From the cell containing the given text, extract its center point as (x, y) coordinate. 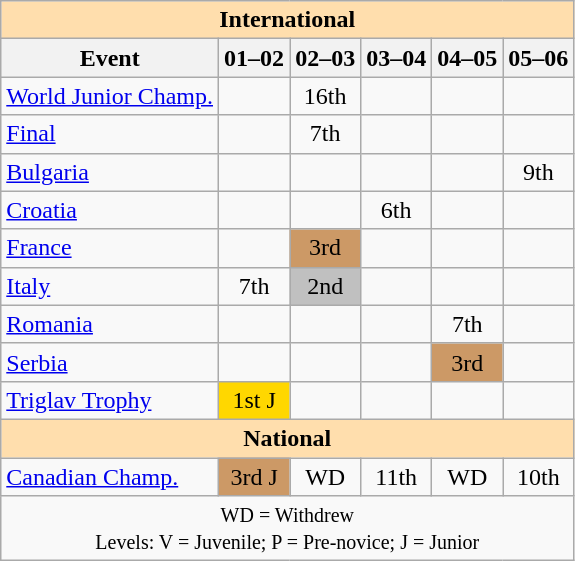
6th (396, 210)
04–05 (468, 58)
Bulgaria (110, 172)
2nd (326, 286)
France (110, 248)
16th (326, 96)
Croatia (110, 210)
National (288, 438)
Canadian Champ. (110, 477)
Event (110, 58)
01–02 (254, 58)
3rd J (254, 477)
Romania (110, 324)
1st J (254, 400)
05–06 (538, 58)
11th (396, 477)
WD = Withdrew Levels: V = Juvenile; P = Pre-novice; J = Junior (288, 528)
03–04 (396, 58)
Italy (110, 286)
World Junior Champ. (110, 96)
9th (538, 172)
International (288, 20)
Triglav Trophy (110, 400)
Final (110, 134)
10th (538, 477)
Serbia (110, 362)
02–03 (326, 58)
